Find where the given text appears and provide that cell's center as [X, Y] coordinate. 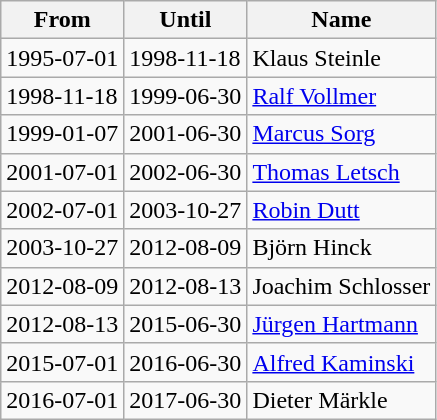
2002-07-01 [62, 210]
Joachim Schlosser [342, 286]
2001-06-30 [186, 134]
2016-06-30 [186, 362]
2016-07-01 [62, 400]
Klaus Steinle [342, 58]
Name [342, 20]
Dieter Märkle [342, 400]
Thomas Letsch [342, 172]
1999-06-30 [186, 96]
Until [186, 20]
2015-06-30 [186, 324]
Björn Hinck [342, 248]
1999-01-07 [62, 134]
From [62, 20]
Robin Dutt [342, 210]
2015-07-01 [62, 362]
Alfred Kaminski [342, 362]
1995-07-01 [62, 58]
2002-06-30 [186, 172]
Marcus Sorg [342, 134]
2001-07-01 [62, 172]
Jürgen Hartmann [342, 324]
2017-06-30 [186, 400]
Ralf Vollmer [342, 96]
